For the text-containing cell, return its midpoint in [x, y] coordinate format. 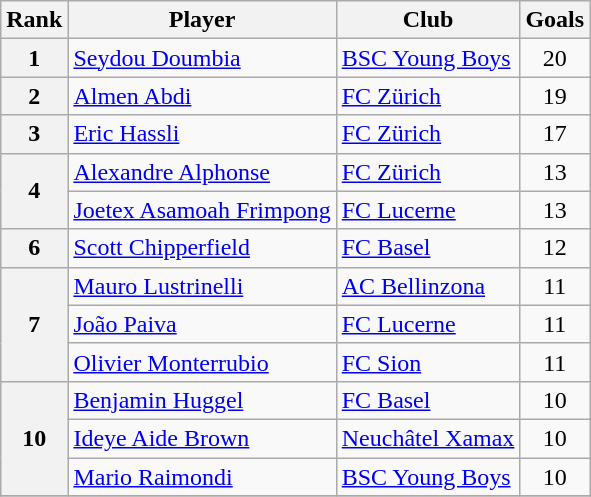
1 [34, 58]
3 [34, 134]
12 [555, 248]
Eric Hassli [202, 134]
FC Sion [428, 362]
Benjamin Huggel [202, 400]
Club [428, 20]
Olivier Monterrubio [202, 362]
Scott Chipperfield [202, 248]
AC Bellinzona [428, 286]
Mauro Lustrinelli [202, 286]
19 [555, 96]
Mario Raimondi [202, 477]
17 [555, 134]
Ideye Aide Brown [202, 438]
Goals [555, 20]
2 [34, 96]
João Paiva [202, 324]
6 [34, 248]
Player [202, 20]
Rank [34, 20]
Alexandre Alphonse [202, 172]
20 [555, 58]
Joetex Asamoah Frimpong [202, 210]
Seydou Doumbia [202, 58]
7 [34, 324]
Almen Abdi [202, 96]
Neuchâtel Xamax [428, 438]
4 [34, 191]
